Search for the cell housing the specified text and yield its (x, y) center coordinate. 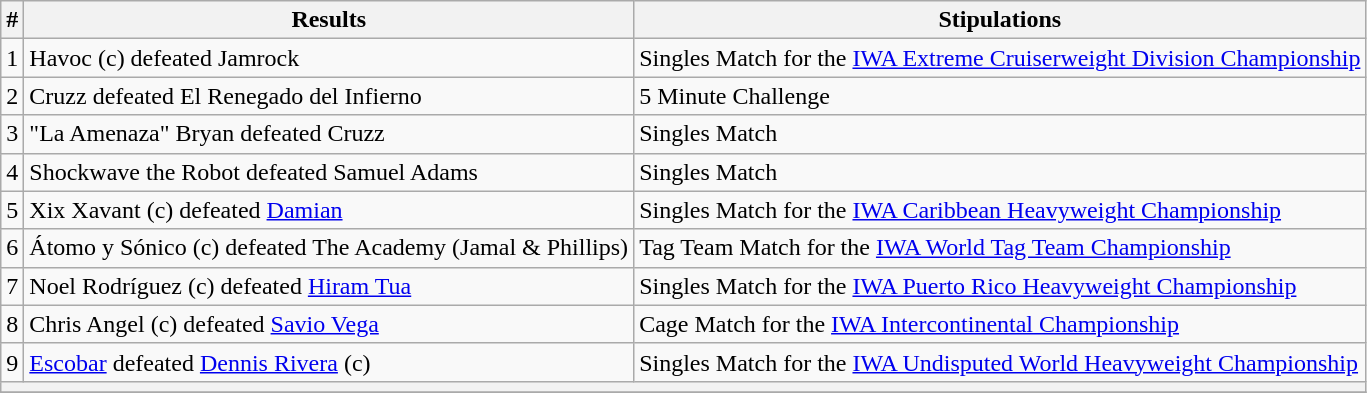
5 (12, 210)
Tag Team Match for the IWA World Tag Team Championship (1000, 248)
Átomo y Sónico (c) defeated The Academy (Jamal & Phillips) (329, 248)
Noel Rodríguez (c) defeated Hiram Tua (329, 286)
Chris Angel (c) defeated Savio Vega (329, 324)
Results (329, 20)
Singles Match for the IWA Undisputed World Heavyweight Championship (1000, 362)
Singles Match for the IWA Caribbean Heavyweight Championship (1000, 210)
2 (12, 96)
6 (12, 248)
Stipulations (1000, 20)
Shockwave the Robot defeated Samuel Adams (329, 172)
Havoc (c) defeated Jamrock (329, 58)
Cruzz defeated El Renegado del Infierno (329, 96)
3 (12, 134)
Cage Match for the IWA Intercontinental Championship (1000, 324)
# (12, 20)
Singles Match for the IWA Extreme Cruiserweight Division Championship (1000, 58)
Singles Match for the IWA Puerto Rico Heavyweight Championship (1000, 286)
"La Amenaza" Bryan defeated Cruzz (329, 134)
7 (12, 286)
5 Minute Challenge (1000, 96)
Escobar defeated Dennis Rivera (c) (329, 362)
9 (12, 362)
1 (12, 58)
Xix Xavant (c) defeated Damian (329, 210)
8 (12, 324)
4 (12, 172)
